Find where the given text appears and provide that cell's center as [X, Y] coordinate. 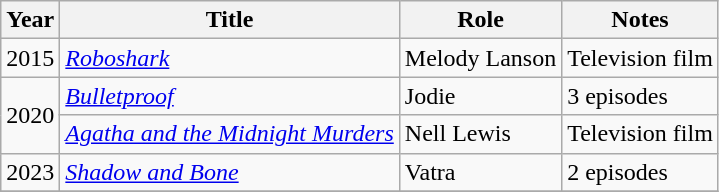
Agatha and the Midnight Murders [230, 134]
Melody Lanson [480, 58]
Notes [640, 20]
Shadow and Bone [230, 172]
Role [480, 20]
Bulletproof [230, 96]
2023 [30, 172]
Title [230, 20]
Vatra [480, 172]
2020 [30, 115]
3 episodes [640, 96]
Year [30, 20]
2 episodes [640, 172]
Jodie [480, 96]
Roboshark [230, 58]
Nell Lewis [480, 134]
2015 [30, 58]
